Determine the [X, Y] coordinate at the center of the cell enclosing the given text.  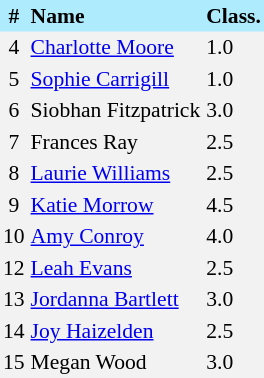
5 [14, 79]
6 [14, 110]
Leah Evans [116, 268]
12 [14, 268]
15 [14, 362]
10 [14, 236]
Laurie Williams [116, 174]
# [14, 16]
Frances Ray [116, 142]
Katie Morrow [116, 205]
Joy Haizelden [116, 331]
4 [14, 48]
Sophie Carrigill [116, 79]
8 [14, 174]
Siobhan Fitzpatrick [116, 110]
9 [14, 205]
14 [14, 331]
13 [14, 300]
Name [116, 16]
4.5 [234, 205]
7 [14, 142]
Class. [234, 16]
Amy Conroy [116, 236]
4.0 [234, 236]
Jordanna Bartlett [116, 300]
Megan Wood [116, 362]
Charlotte Moore [116, 48]
